Output the [X, Y] coordinate of the center of the cell containing the given text.  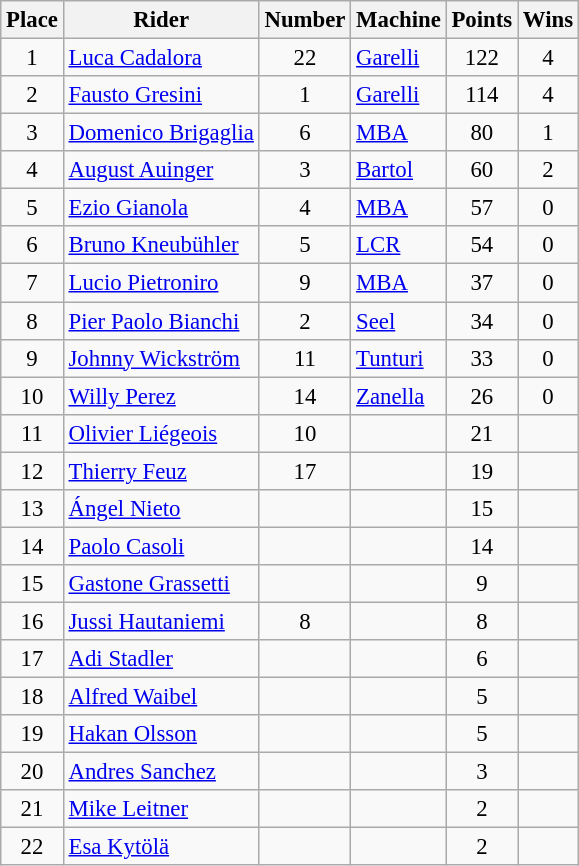
Number [305, 20]
37 [482, 283]
Tunturi [398, 358]
80 [482, 133]
Willy Perez [161, 396]
Points [482, 20]
Bartol [398, 170]
Rider [161, 20]
54 [482, 245]
Olivier Liégeois [161, 433]
Esa Kytölä [161, 847]
Lucio Pietroniro [161, 283]
Gastone Grassetti [161, 584]
57 [482, 208]
Machine [398, 20]
Andres Sanchez [161, 772]
Seel [398, 321]
Domenico Brigaglia [161, 133]
Alfred Waibel [161, 697]
Zanella [398, 396]
13 [32, 509]
Johnny Wickström [161, 358]
Jussi Hautaniemi [161, 621]
7 [32, 283]
Place [32, 20]
16 [32, 621]
LCR [398, 245]
Paolo Casoli [161, 546]
Adi Stadler [161, 659]
August Auinger [161, 170]
Wins [548, 20]
20 [32, 772]
12 [32, 471]
Pier Paolo Bianchi [161, 321]
Mike Leitner [161, 809]
Thierry Feuz [161, 471]
Bruno Kneubühler [161, 245]
Luca Cadalora [161, 58]
Fausto Gresini [161, 95]
34 [482, 321]
Ángel Nieto [161, 509]
26 [482, 396]
114 [482, 95]
Hakan Olsson [161, 734]
60 [482, 170]
Ezio Gianola [161, 208]
122 [482, 58]
33 [482, 358]
18 [32, 697]
